Provide the [X, Y] coordinate of the cell's center where the given text is located.  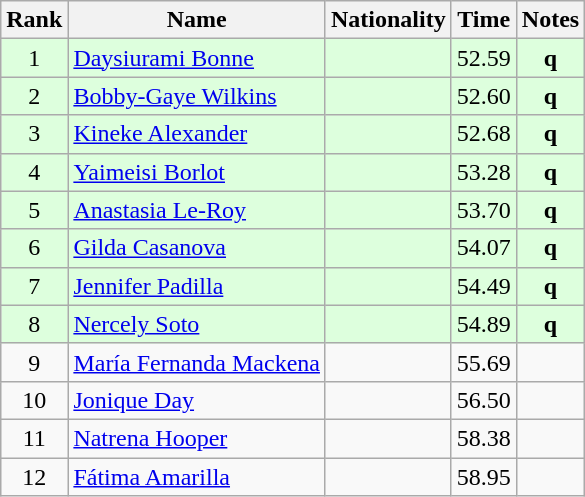
12 [34, 477]
9 [34, 362]
3 [34, 134]
Nercely Soto [197, 324]
52.60 [484, 96]
11 [34, 438]
6 [34, 248]
Daysiurami Bonne [197, 58]
5 [34, 210]
Jennifer Padilla [197, 286]
53.70 [484, 210]
56.50 [484, 400]
Time [484, 20]
Nationality [388, 20]
Natrena Hooper [197, 438]
52.59 [484, 58]
54.89 [484, 324]
Rank [34, 20]
55.69 [484, 362]
Kineke Alexander [197, 134]
4 [34, 172]
10 [34, 400]
Name [197, 20]
58.95 [484, 477]
53.28 [484, 172]
58.38 [484, 438]
Anastasia Le-Roy [197, 210]
7 [34, 286]
Jonique Day [197, 400]
1 [34, 58]
Fátima Amarilla [197, 477]
8 [34, 324]
52.68 [484, 134]
54.49 [484, 286]
54.07 [484, 248]
Bobby-Gaye Wilkins [197, 96]
Gilda Casanova [197, 248]
Yaimeisi Borlot [197, 172]
María Fernanda Mackena [197, 362]
Notes [550, 20]
2 [34, 96]
